Provide the [X, Y] coordinate of the cell's center where the given text is located.  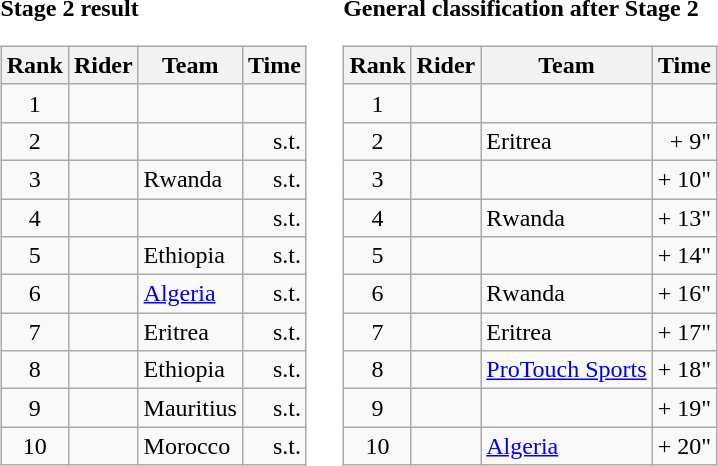
Morocco [190, 446]
+ 14" [684, 256]
+ 10" [684, 179]
ProTouch Sports [566, 370]
Mauritius [190, 408]
+ 16" [684, 294]
+ 19" [684, 408]
+ 18" [684, 370]
+ 9" [684, 141]
+ 17" [684, 332]
+ 20" [684, 446]
+ 13" [684, 217]
